Locate the cell with the specified text and output its (X, Y) center coordinate. 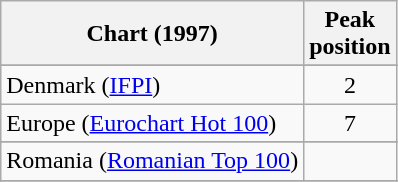
Chart (1997) (152, 34)
7 (350, 123)
2 (350, 85)
Europe (Eurochart Hot 100) (152, 123)
Denmark (IFPI) (152, 85)
Peakposition (350, 34)
Romania (Romanian Top 100) (152, 161)
